Provide the [x, y] coordinate of the cell's center where the given text is located.  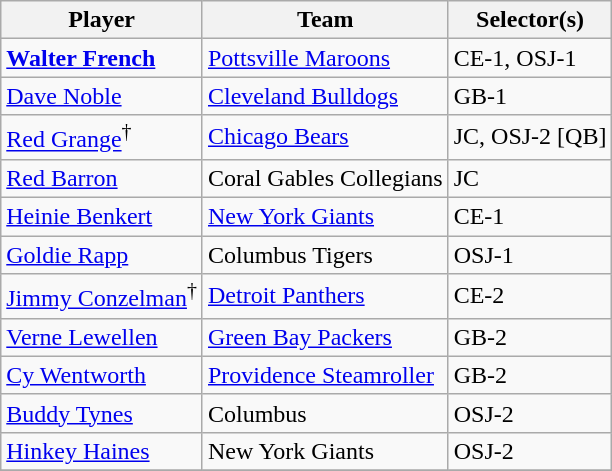
Selector(s) [530, 20]
CE-2 [530, 296]
Detroit Panthers [325, 296]
Player [102, 20]
Red Grange† [102, 138]
JC, OSJ-2 [QB] [530, 138]
Green Bay Packers [325, 337]
Columbus Tigers [325, 255]
Cleveland Bulldogs [325, 96]
Coral Gables Collegians [325, 178]
Heinie Benkert [102, 217]
JC [530, 178]
Walter French [102, 58]
Jimmy Conzelman† [102, 296]
CE-1, OSJ-1 [530, 58]
Goldie Rapp [102, 255]
Buddy Tynes [102, 413]
Cy Wentworth [102, 375]
Hinkey Haines [102, 451]
Dave Noble [102, 96]
Providence Steamroller [325, 375]
CE-1 [530, 217]
Columbus [325, 413]
GB-1 [530, 96]
Team [325, 20]
Pottsville Maroons [325, 58]
OSJ-1 [530, 255]
Red Barron [102, 178]
Verne Lewellen [102, 337]
Chicago Bears [325, 138]
